Determine the [x, y] coordinate at the center of the cell enclosing the given text.  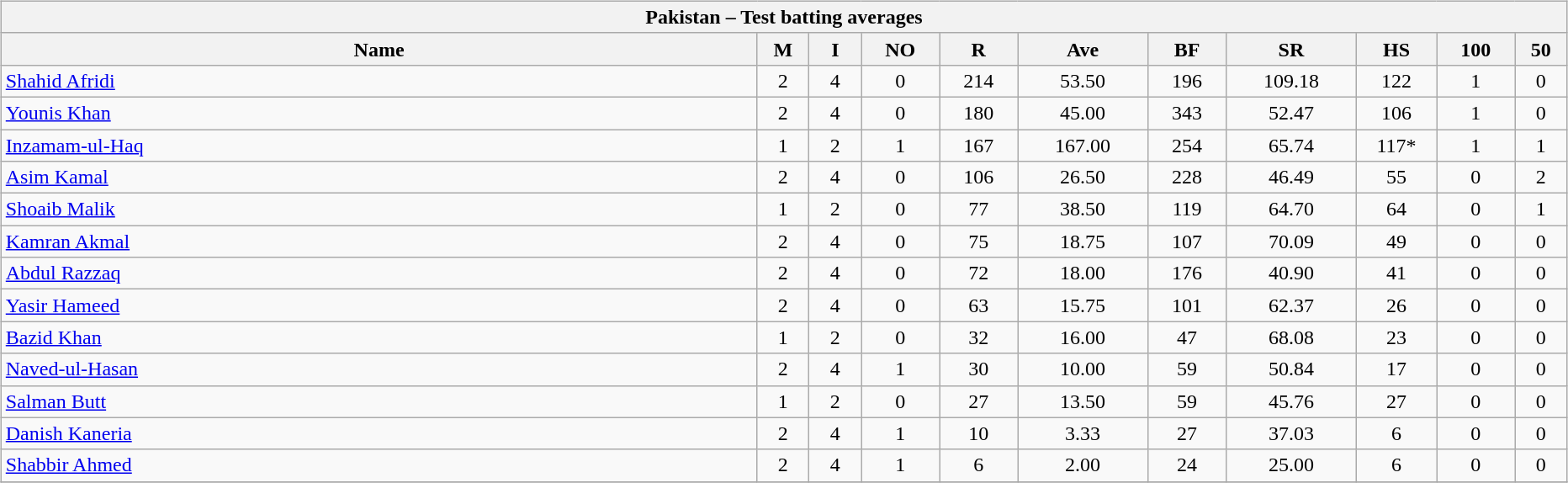
Abdul Razzaq [379, 273]
3.33 [1083, 433]
Ave [1083, 49]
Salman Butt [379, 401]
37.03 [1290, 433]
53.50 [1083, 81]
Younis Khan [379, 113]
HS [1396, 49]
NO [900, 49]
2.00 [1083, 465]
100 [1475, 49]
Shabbir Ahmed [379, 465]
75 [979, 241]
45.76 [1290, 401]
BF [1188, 49]
Asim Kamal [379, 178]
65.74 [1290, 146]
32 [979, 337]
45.00 [1083, 113]
Danish Kaneria [379, 433]
I [835, 49]
101 [1188, 305]
Kamran Akmal [379, 241]
15.75 [1083, 305]
63 [979, 305]
Pakistan – Test batting averages [784, 17]
50.84 [1290, 369]
49 [1396, 241]
24 [1188, 465]
Name [379, 49]
10.00 [1083, 369]
38.50 [1083, 210]
228 [1188, 178]
Shoaib Malik [379, 210]
176 [1188, 273]
64 [1396, 210]
167.00 [1083, 146]
214 [979, 81]
M [783, 49]
122 [1396, 81]
40.90 [1290, 273]
18.00 [1083, 273]
196 [1188, 81]
50 [1541, 49]
254 [1188, 146]
10 [979, 433]
47 [1188, 337]
119 [1188, 210]
117* [1396, 146]
64.70 [1290, 210]
41 [1396, 273]
55 [1396, 178]
17 [1396, 369]
46.49 [1290, 178]
Shahid Afridi [379, 81]
180 [979, 113]
18.75 [1083, 241]
30 [979, 369]
26 [1396, 305]
Naved-ul-Hasan [379, 369]
SR [1290, 49]
77 [979, 210]
25.00 [1290, 465]
Yasir Hameed [379, 305]
26.50 [1083, 178]
13.50 [1083, 401]
68.08 [1290, 337]
109.18 [1290, 81]
16.00 [1083, 337]
62.37 [1290, 305]
70.09 [1290, 241]
72 [979, 273]
167 [979, 146]
343 [1188, 113]
Inzamam-ul-Haq [379, 146]
R [979, 49]
23 [1396, 337]
Bazid Khan [379, 337]
107 [1188, 241]
52.47 [1290, 113]
